Locate the cell with the specified text and output its [x, y] center coordinate. 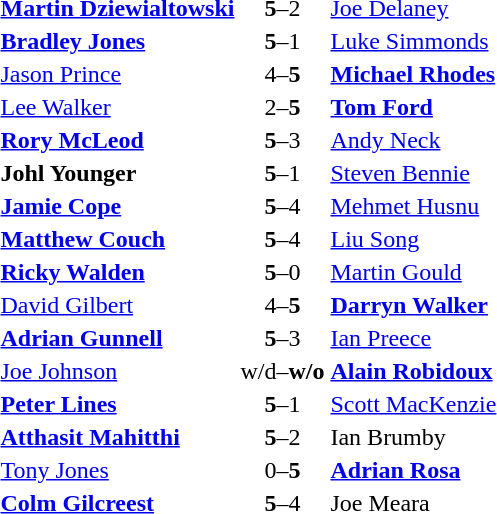
2–5 [282, 107]
w/d–w/o [282, 371]
5–2 [282, 437]
5–0 [282, 272]
0–5 [282, 470]
